Determine the (X, Y) coordinate at the center of the cell enclosing the given text.  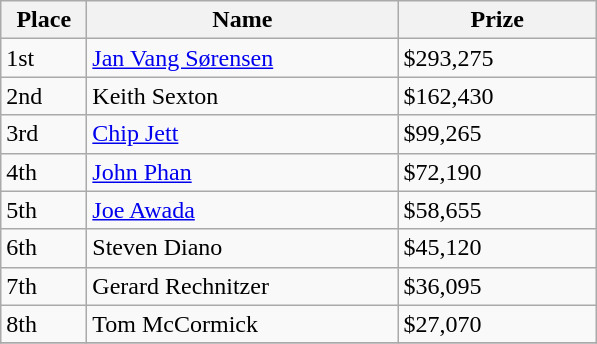
4th (44, 172)
2nd (44, 96)
Gerard Rechnitzer (242, 286)
$162,430 (498, 96)
$99,265 (498, 134)
$36,095 (498, 286)
Prize (498, 20)
Steven Diano (242, 248)
John Phan (242, 172)
$45,120 (498, 248)
Name (242, 20)
$72,190 (498, 172)
7th (44, 286)
5th (44, 210)
1st (44, 58)
Tom McCormick (242, 324)
$58,655 (498, 210)
8th (44, 324)
Jan Vang Sørensen (242, 58)
$293,275 (498, 58)
Place (44, 20)
3rd (44, 134)
Chip Jett (242, 134)
6th (44, 248)
Keith Sexton (242, 96)
$27,070 (498, 324)
Joe Awada (242, 210)
